Return (X, Y) of the center of cell containing provided text 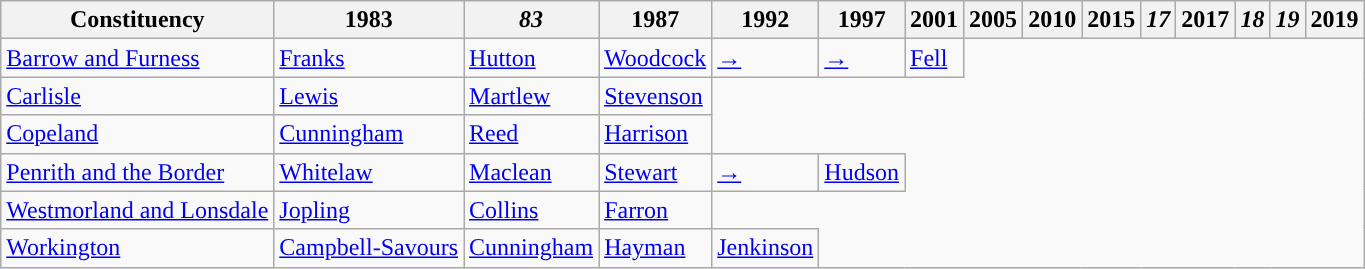
Constituency (138, 20)
Collins (532, 210)
Hayman (656, 248)
2019 (1334, 20)
Hutton (532, 58)
1992 (766, 20)
Jopling (369, 210)
Barrow and Furness (138, 58)
Carlisle (138, 96)
2005 (994, 20)
Reed (532, 134)
19 (1288, 20)
Harrison (656, 134)
Hudson (862, 172)
Whitelaw (369, 172)
17 (1158, 20)
Campbell-Savours (369, 248)
Penrith and the Border (138, 172)
Woodcock (656, 58)
Franks (369, 58)
2017 (1206, 20)
Jenkinson (766, 248)
1997 (862, 20)
Copeland (138, 134)
18 (1252, 20)
2010 (1052, 20)
Workington (138, 248)
1987 (656, 20)
Lewis (369, 96)
Westmorland and Lonsdale (138, 210)
Stewart (656, 172)
2015 (1112, 20)
Stevenson (656, 96)
Farron (656, 210)
1983 (369, 20)
Maclean (532, 172)
83 (532, 20)
Fell (934, 58)
2001 (934, 20)
Martlew (532, 96)
